Locate the cell with the specified text and output its [X, Y] center coordinate. 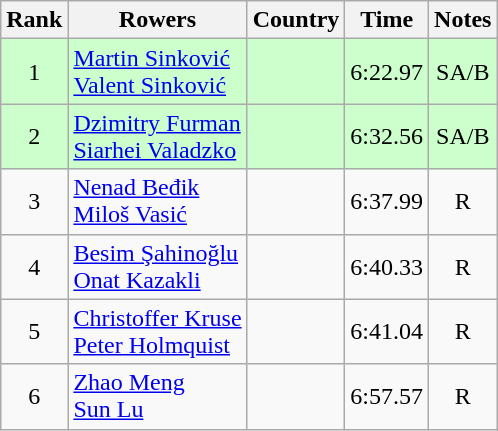
Notes [463, 20]
Time [387, 20]
2 [34, 136]
Nenad BeđikMiloš Vasić [158, 202]
6:40.33 [387, 266]
Zhao MengSun Lu [158, 396]
Country [296, 20]
6:22.97 [387, 72]
6:41.04 [387, 332]
6:32.56 [387, 136]
Christoffer KrusePeter Holmquist [158, 332]
6 [34, 396]
Rowers [158, 20]
Besim ŞahinoğluOnat Kazakli [158, 266]
5 [34, 332]
1 [34, 72]
Dzimitry FurmanSiarhei Valadzko [158, 136]
Rank [34, 20]
6:37.99 [387, 202]
Martin SinkovićValent Sinković [158, 72]
4 [34, 266]
6:57.57 [387, 396]
3 [34, 202]
